Locate the cell with the specified text and output its [x, y] center coordinate. 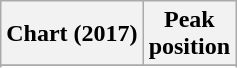
Peakposition [189, 34]
Chart (2017) [72, 34]
